Pinpoint the cell where the given text exists, returning its [X, Y] midpoint coordinate. 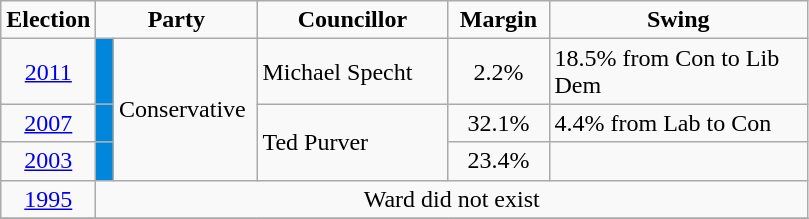
Margin [498, 20]
Ted Purver [352, 142]
23.4% [498, 161]
Election [48, 20]
Party [176, 20]
1995 [48, 199]
2011 [48, 72]
Swing [678, 20]
18.5% from Con to Lib Dem [678, 72]
Conservative [186, 110]
2007 [48, 123]
32.1% [498, 123]
2003 [48, 161]
4.4% from Lab to Con [678, 123]
Councillor [352, 20]
2.2% [498, 72]
Michael Specht [352, 72]
Ward did not exist [452, 199]
